Pinpoint the cell where the given text exists, returning its (X, Y) midpoint coordinate. 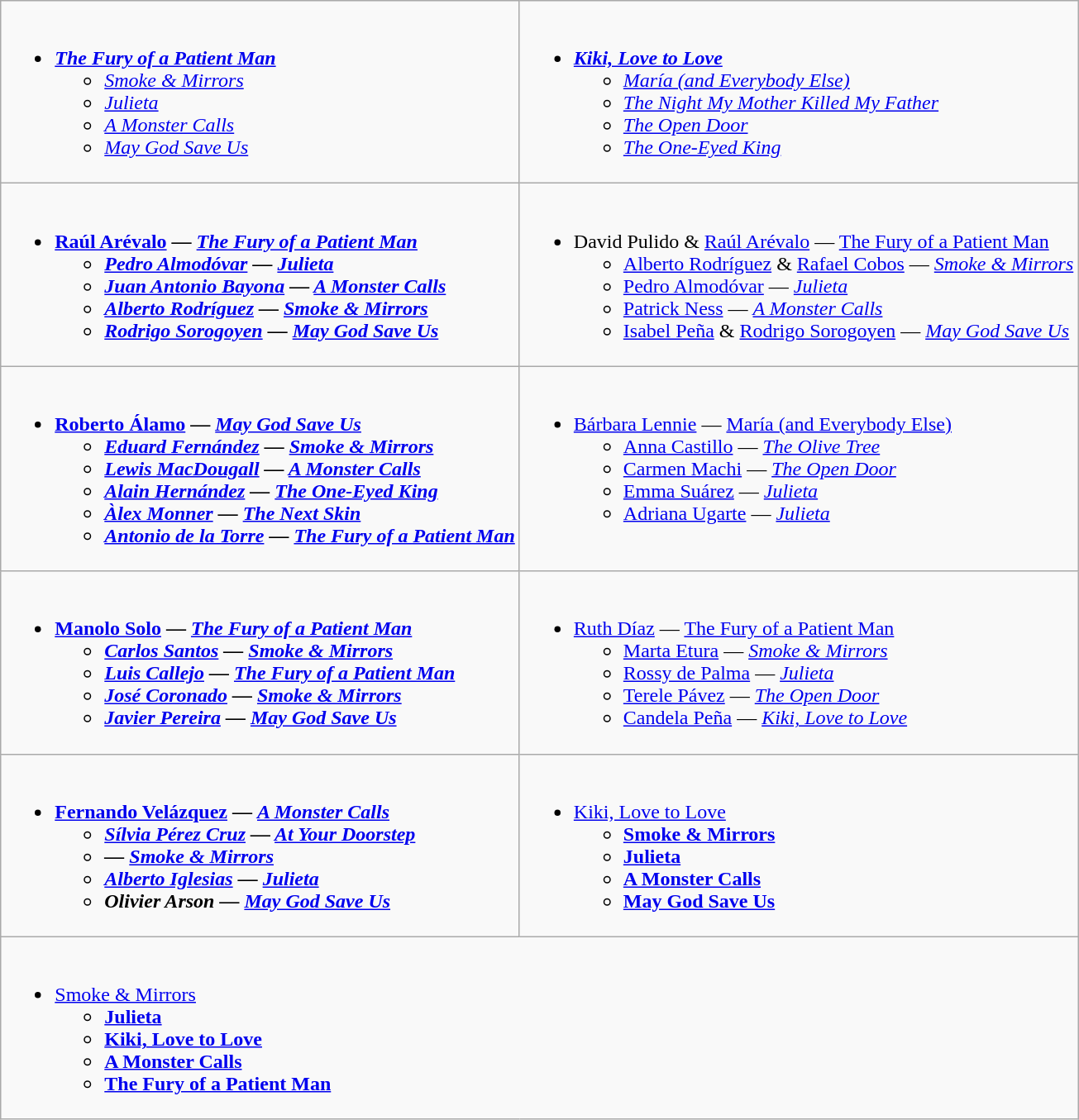
Smoke & MirrorsJulietaKiki, Love to LoveA Monster CallsThe Fury of a Patient Man (539, 1028)
Kiki, Love to LoveSmoke & MirrorsJulietaA Monster CallsMay God Save Us (799, 845)
The Fury of a Patient ManSmoke & MirrorsJulietaA Monster CallsMay God Save Us (260, 93)
Bárbara Lennie — María (and Everybody Else)Anna Castillo — The Olive TreeCarmen Machi — The Open DoorEmma Suárez — JulietaAdriana Ugarte — Julieta (799, 469)
Kiki, Love to LoveMaría (and Everybody Else)The Night My Mother Killed My FatherThe Open DoorThe One-Eyed King (799, 93)
Fernando Velázquez — A Monster CallsSílvia Pérez Cruz — At Your Doorstep — Smoke & MirrorsAlberto Iglesias — JulietaOlivier Arson — May God Save Us (260, 845)
